Scan for the cell matching the given text and deliver its (x, y) coordinate at center. 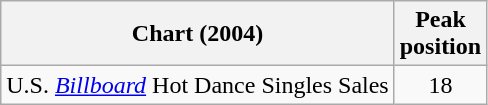
U.S. Billboard Hot Dance Singles Sales (198, 85)
Peak position (440, 34)
Chart (2004) (198, 34)
18 (440, 85)
